Return the [x, y] coordinate for the center point of the cell that contains the specified text.  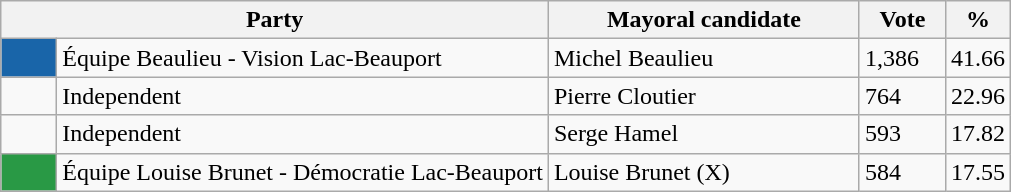
22.96 [978, 96]
593 [902, 134]
764 [902, 96]
Équipe Beaulieu - Vision Lac-Beauport [303, 58]
584 [902, 172]
Mayoral candidate [704, 20]
17.82 [978, 134]
Louise Brunet (X) [704, 172]
17.55 [978, 172]
Pierre Cloutier [704, 96]
Équipe Louise Brunet - Démocratie Lac-Beauport [303, 172]
1,386 [902, 58]
Party [275, 20]
41.66 [978, 58]
Serge Hamel [704, 134]
Vote [902, 20]
% [978, 20]
Michel Beaulieu [704, 58]
